For the text-containing cell, return its midpoint in (X, Y) coordinate format. 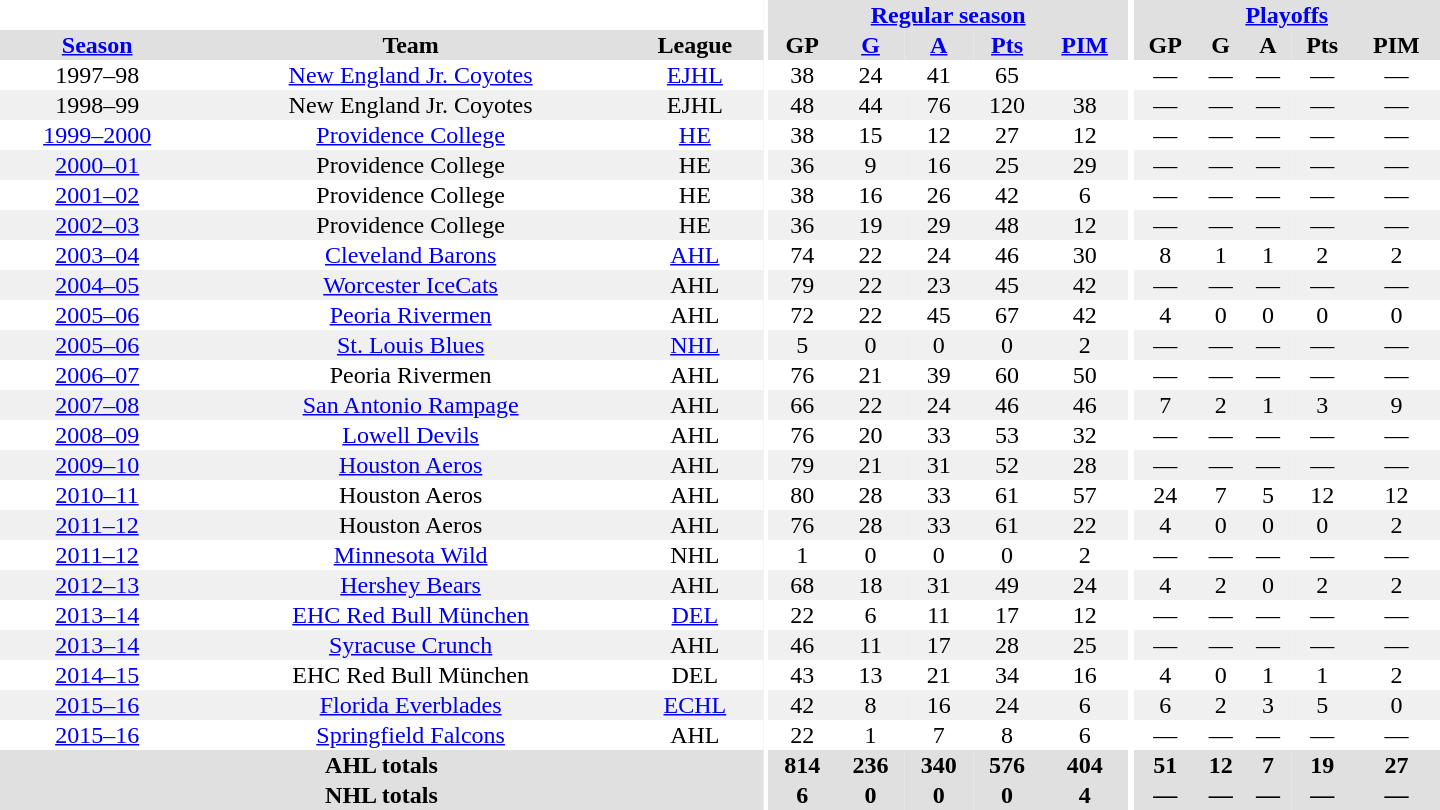
340 (939, 765)
Worcester IceCats (410, 285)
80 (802, 495)
2012–13 (97, 585)
2001–02 (97, 195)
43 (802, 675)
30 (1084, 255)
ECHL (695, 705)
Regular season (948, 15)
2014–15 (97, 675)
Season (97, 45)
1998–99 (97, 105)
Springfield Falcons (410, 735)
2007–08 (97, 405)
Lowell Devils (410, 435)
AHL totals (382, 765)
26 (939, 195)
Syracuse Crunch (410, 645)
60 (1007, 375)
67 (1007, 315)
2002–03 (97, 225)
2004–05 (97, 285)
NHL totals (382, 795)
Hershey Bears (410, 585)
72 (802, 315)
2009–10 (97, 465)
814 (802, 765)
52 (1007, 465)
236 (870, 765)
65 (1007, 75)
57 (1084, 495)
Minnesota Wild (410, 555)
13 (870, 675)
32 (1084, 435)
18 (870, 585)
St. Louis Blues (410, 345)
Team (410, 45)
2006–07 (97, 375)
34 (1007, 675)
39 (939, 375)
15 (870, 135)
23 (939, 285)
120 (1007, 105)
2010–11 (97, 495)
2003–04 (97, 255)
404 (1084, 765)
50 (1084, 375)
1997–98 (97, 75)
San Antonio Rampage (410, 405)
Cleveland Barons (410, 255)
League (695, 45)
41 (939, 75)
53 (1007, 435)
Florida Everblades (410, 705)
51 (1165, 765)
66 (802, 405)
2000–01 (97, 165)
44 (870, 105)
68 (802, 585)
2008–09 (97, 435)
74 (802, 255)
20 (870, 435)
576 (1007, 765)
49 (1007, 585)
Playoffs (1286, 15)
1999–2000 (97, 135)
